From the cell containing the given text, extract its center point as (X, Y) coordinate. 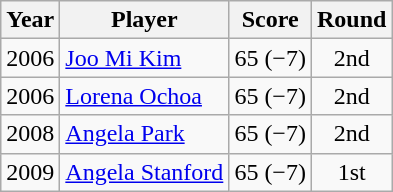
Joo Mi Kim (144, 58)
Round (351, 20)
Lorena Ochoa (144, 96)
Angela Stanford (144, 172)
Year (30, 20)
2009 (30, 172)
2008 (30, 134)
Score (270, 20)
Angela Park (144, 134)
1st (351, 172)
Player (144, 20)
